Detect which cell encompasses the target text, then output its (X, Y) center coordinate. 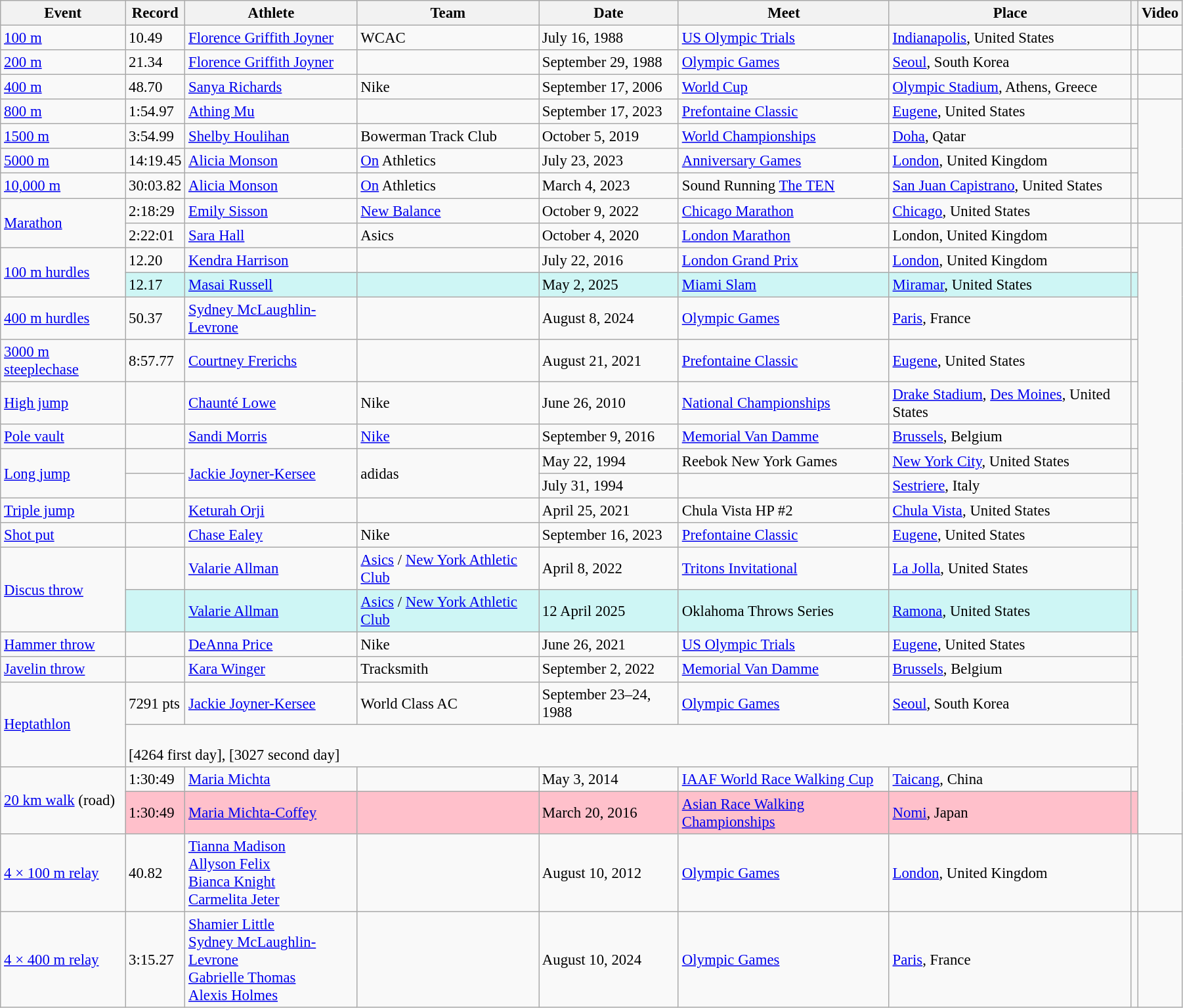
Keturah Orji (271, 511)
Ramona, United States (1010, 611)
August 10, 2024 (608, 959)
100 m (63, 38)
Doha, Qatar (1010, 137)
400 m hurdles (63, 318)
October 5, 2019 (608, 137)
Shamier LittleSydney McLaughlin-LevroneGabrielle ThomasAlexis Holmes (271, 959)
Reebok New York Games (784, 461)
Asian Race Walking Championships (784, 813)
Tracksmith (448, 670)
September 9, 2016 (608, 437)
Sandi Morris (271, 437)
21.34 (155, 62)
Maria Michta-Coffey (271, 813)
400 m (63, 87)
Javelin throw (63, 670)
April 25, 2021 (608, 511)
7291 pts (155, 703)
May 3, 2014 (608, 779)
4 × 100 m relay (63, 873)
2:22:01 (155, 235)
March 4, 2023 (608, 186)
Sanya Richards (271, 87)
20 km walk (road) (63, 800)
New York City, United States (1010, 461)
100 m hurdles (63, 272)
5000 m (63, 161)
WCAC (448, 38)
Date (608, 13)
San Juan Capistrano, United States (1010, 186)
40.82 (155, 873)
Tianna MadisonAllyson FelixBianca KnightCarmelita Jeter (271, 873)
2:18:29 (155, 211)
8:57.77 (155, 361)
1:54.97 (155, 112)
July 16, 1988 (608, 38)
June 26, 2021 (608, 645)
50.37 (155, 318)
September 16, 2023 (608, 535)
adidas (448, 473)
Athing Mu (271, 112)
June 26, 2010 (608, 403)
3000 m steeplechase (63, 361)
Shot put (63, 535)
Athlete (271, 13)
October 9, 2022 (608, 211)
Chicago, United States (1010, 211)
Meet (784, 13)
Heptathlon (63, 724)
September 17, 2006 (608, 87)
Hammer throw (63, 645)
August 8, 2024 (608, 318)
Nomi, Japan (1010, 813)
Indianapolis, United States (1010, 38)
[4264 first day], [3027 second day] (632, 746)
Chase Ealey (271, 535)
London Marathon (784, 235)
12.17 (155, 284)
30:03.82 (155, 186)
September 2, 2022 (608, 670)
August 21, 2021 (608, 361)
1500 m (63, 137)
Sara Hall (271, 235)
High jump (63, 403)
Miramar, United States (1010, 284)
Event (63, 13)
July 23, 2023 (608, 161)
48.70 (155, 87)
Team (448, 13)
200 m (63, 62)
DeAnna Price (271, 645)
IAAF World Race Walking Cup (784, 779)
October 4, 2020 (608, 235)
Place (1010, 13)
Olympic Stadium, Athens, Greece (1010, 87)
Sestriere, Italy (1010, 486)
September 23–24, 1988 (608, 703)
3:15.27 (155, 959)
World Class AC (448, 703)
Sydney McLaughlin-Levrone (271, 318)
3:54.99 (155, 137)
Chaunté Lowe (271, 403)
Shelby Houlihan (271, 137)
Video (1161, 13)
Oklahoma Throws Series (784, 611)
Courtney Frerichs (271, 361)
Triple jump (63, 511)
Marathon (63, 223)
Discus throw (63, 590)
July 22, 2016 (608, 260)
New Balance (448, 211)
Sound Running The TEN (784, 186)
Masai Russell (271, 284)
Tritons Invitational (784, 569)
Long jump (63, 473)
12.20 (155, 260)
Miami Slam (784, 284)
April 8, 2022 (608, 569)
September 29, 1988 (608, 62)
Kara Winger (271, 670)
July 31, 1994 (608, 486)
Bowerman Track Club (448, 137)
Emily Sisson (271, 211)
10.49 (155, 38)
Taicang, China (1010, 779)
10,000 m (63, 186)
March 20, 2016 (608, 813)
August 10, 2012 (608, 873)
800 m (63, 112)
World Cup (784, 87)
Chula Vista HP #2 (784, 511)
London Grand Prix (784, 260)
Chicago Marathon (784, 211)
14:19.45 (155, 161)
Chula Vista, United States (1010, 511)
Kendra Harrison (271, 260)
September 17, 2023 (608, 112)
May 22, 1994 (608, 461)
World Championships (784, 137)
Pole vault (63, 437)
Asics (448, 235)
Maria Michta (271, 779)
National Championships (784, 403)
May 2, 2025 (608, 284)
4 × 400 m relay (63, 959)
Anniversary Games (784, 161)
Drake Stadium, Des Moines, United States (1010, 403)
La Jolla, United States (1010, 569)
12 April 2025 (608, 611)
Record (155, 13)
